Provide the [X, Y] coordinate of the cell's center where the given text is located.  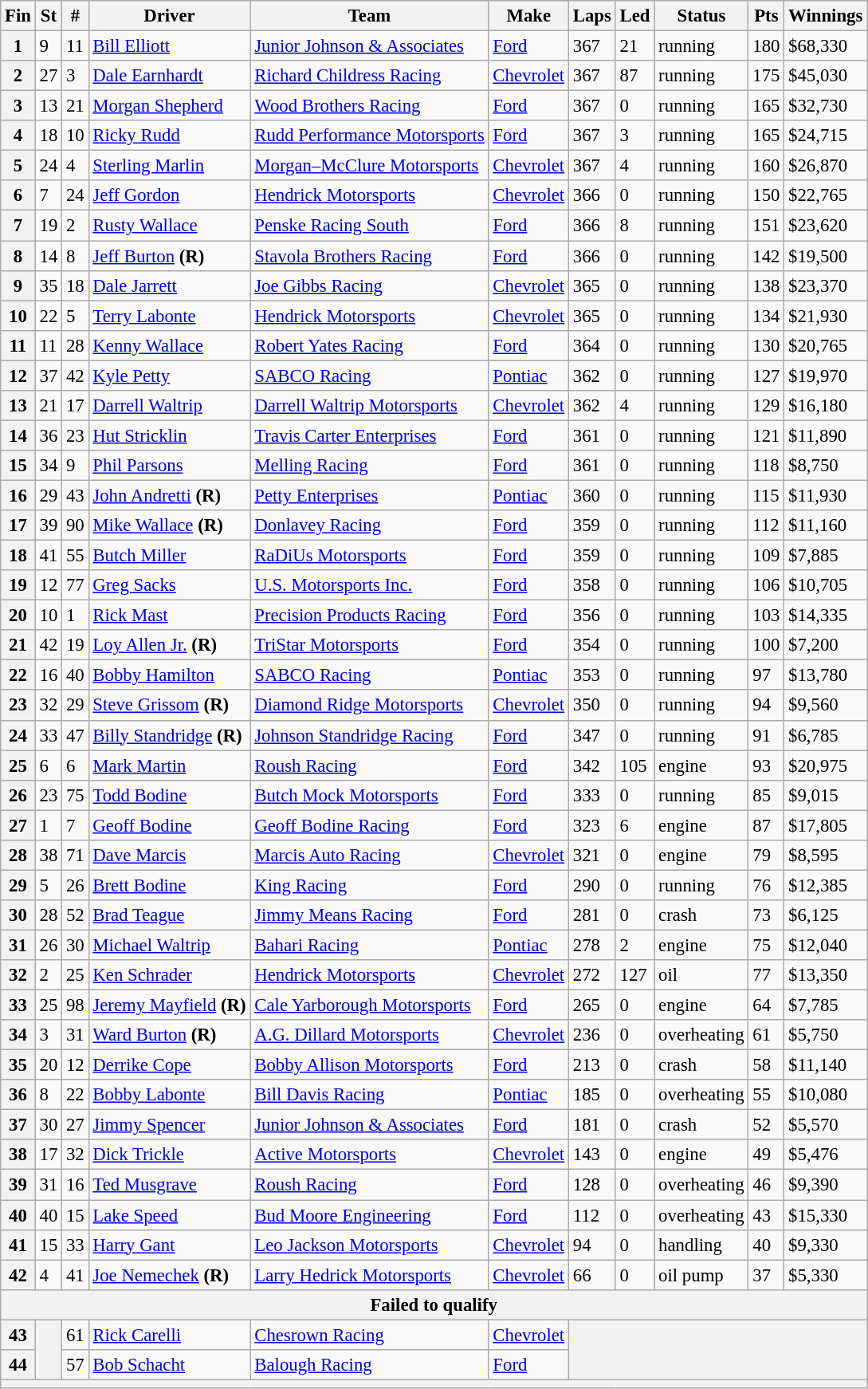
Morgan Shepherd [169, 106]
# [75, 16]
44 [18, 1365]
Brad Teague [169, 915]
$26,870 [826, 166]
350 [591, 706]
Active Motorsports [370, 1155]
Melling Racing [370, 466]
Derrike Cope [169, 1065]
$19,970 [826, 376]
$19,500 [826, 256]
Billy Standridge (R) [169, 735]
Jeff Gordon [169, 195]
$5,750 [826, 1035]
Greg Sacks [169, 585]
$7,200 [826, 645]
354 [591, 645]
323 [591, 825]
Bill Davis Racing [370, 1095]
Driver [169, 16]
57 [75, 1365]
Laps [591, 16]
360 [591, 495]
Rudd Performance Motorsports [370, 136]
Michael Waltrip [169, 945]
Bob Schacht [169, 1365]
278 [591, 945]
John Andretti (R) [169, 495]
356 [591, 616]
$7,885 [826, 556]
Fin [18, 16]
Led [634, 16]
Penske Racing South [370, 226]
$10,080 [826, 1095]
$15,330 [826, 1215]
129 [767, 406]
Wood Brothers Racing [370, 106]
64 [767, 1005]
$11,160 [826, 525]
Darrell Waltrip [169, 406]
181 [591, 1125]
Precision Products Racing [370, 616]
Travis Carter Enterprises [370, 435]
Steve Grissom (R) [169, 706]
$24,715 [826, 136]
121 [767, 435]
$6,785 [826, 735]
Dale Jarrett [169, 285]
Ricky Rudd [169, 136]
Robert Yates Racing [370, 345]
150 [767, 195]
Jeff Burton (R) [169, 256]
Joe Nemechek (R) [169, 1275]
Pts [767, 16]
$12,385 [826, 885]
$5,476 [826, 1155]
RaDiUs Motorsports [370, 556]
Joe Gibbs Racing [370, 285]
347 [591, 735]
333 [591, 795]
Mark Martin [169, 765]
$8,750 [826, 466]
Bobby Hamilton [169, 675]
Johnson Standridge Racing [370, 735]
$16,180 [826, 406]
76 [767, 885]
oil [701, 975]
71 [75, 856]
Mike Wallace (R) [169, 525]
236 [591, 1035]
Bobby Allison Motorsports [370, 1065]
Kyle Petty [169, 376]
151 [767, 226]
$12,040 [826, 945]
Morgan–McClure Motorsports [370, 166]
Jimmy Means Racing [370, 915]
$23,620 [826, 226]
$10,705 [826, 585]
oil pump [701, 1275]
Dick Trickle [169, 1155]
$6,125 [826, 915]
Diamond Ridge Motorsports [370, 706]
$32,730 [826, 106]
$23,370 [826, 285]
TriStar Motorsports [370, 645]
Leo Jackson Motorsports [370, 1245]
143 [591, 1155]
Bobby Labonte [169, 1095]
Bill Elliott [169, 46]
Loy Allen Jr. (R) [169, 645]
160 [767, 166]
213 [591, 1065]
Phil Parsons [169, 466]
Chesrown Racing [370, 1335]
85 [767, 795]
Status [701, 16]
Darrell Waltrip Motorsports [370, 406]
$17,805 [826, 825]
$11,890 [826, 435]
$13,350 [826, 975]
281 [591, 915]
Jimmy Spencer [169, 1125]
185 [591, 1095]
$45,030 [826, 76]
$9,015 [826, 795]
Dave Marcis [169, 856]
$11,930 [826, 495]
118 [767, 466]
King Racing [370, 885]
$21,930 [826, 316]
Kenny Wallace [169, 345]
Todd Bodine [169, 795]
Rusty Wallace [169, 226]
364 [591, 345]
342 [591, 765]
Brett Bodine [169, 885]
Cale Yarborough Motorsports [370, 1005]
106 [767, 585]
handling [701, 1245]
138 [767, 285]
Winnings [826, 16]
58 [767, 1065]
358 [591, 585]
Lake Speed [169, 1215]
$14,335 [826, 616]
Sterling Marlin [169, 166]
290 [591, 885]
79 [767, 856]
105 [634, 765]
$9,390 [826, 1185]
$7,785 [826, 1005]
Team [370, 16]
Bahari Racing [370, 945]
$13,780 [826, 675]
U.S. Motorsports Inc. [370, 585]
Balough Racing [370, 1365]
49 [767, 1155]
Ken Schrader [169, 975]
73 [767, 915]
Donlavey Racing [370, 525]
$9,560 [826, 706]
$5,330 [826, 1275]
Dale Earnhardt [169, 76]
46 [767, 1185]
Failed to qualify [434, 1304]
Ted Musgrave [169, 1185]
Geoff Bodine Racing [370, 825]
321 [591, 856]
47 [75, 735]
$22,765 [826, 195]
Butch Mock Motorsports [370, 795]
Marcis Auto Racing [370, 856]
$9,330 [826, 1245]
91 [767, 735]
$20,975 [826, 765]
Ward Burton (R) [169, 1035]
180 [767, 46]
Bud Moore Engineering [370, 1215]
98 [75, 1005]
Terry Labonte [169, 316]
St [48, 16]
66 [591, 1275]
Richard Childress Racing [370, 76]
Stavola Brothers Racing [370, 256]
115 [767, 495]
Hut Stricklin [169, 435]
$5,570 [826, 1125]
130 [767, 345]
353 [591, 675]
Rick Carelli [169, 1335]
93 [767, 765]
$20,765 [826, 345]
175 [767, 76]
A.G. Dillard Motorsports [370, 1035]
$68,330 [826, 46]
134 [767, 316]
Harry Gant [169, 1245]
Butch Miller [169, 556]
$8,595 [826, 856]
103 [767, 616]
128 [591, 1185]
90 [75, 525]
272 [591, 975]
Larry Hedrick Motorsports [370, 1275]
Petty Enterprises [370, 495]
109 [767, 556]
142 [767, 256]
Jeremy Mayfield (R) [169, 1005]
Make [528, 16]
Geoff Bodine [169, 825]
$11,140 [826, 1065]
Rick Mast [169, 616]
265 [591, 1005]
97 [767, 675]
100 [767, 645]
